Return the [x, y] coordinate for the center point of the cell that contains the specified text.  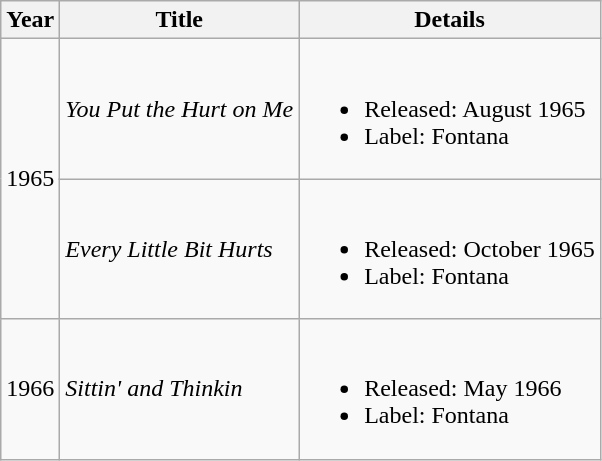
Year [30, 20]
Released: August 1965Label: Fontana [450, 109]
Released: October 1965Label: Fontana [450, 249]
Details [450, 20]
You Put the Hurt on Me [180, 109]
Title [180, 20]
1966 [30, 389]
1965 [30, 179]
Every Little Bit Hurts [180, 249]
Sittin' and Thinkin [180, 389]
Released: May 1966Label: Fontana [450, 389]
